Find where the given text appears and provide that cell's center as (x, y) coordinate. 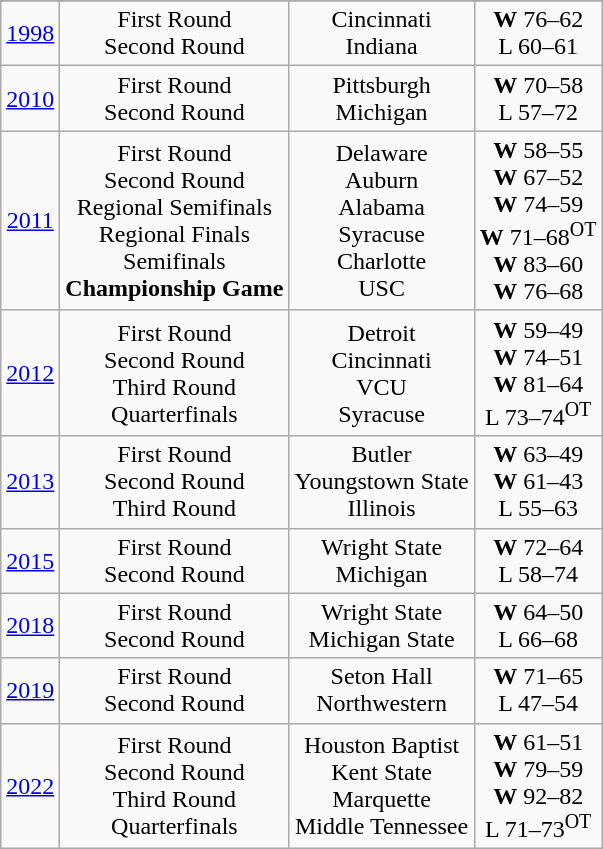
Houston BaptistKent State MarquetteMiddle Tennessee (382, 786)
W 59–49W 74–51W 81–64L 73–74OT (538, 373)
W 70–58L 57–72 (538, 98)
PittsburghMichigan (382, 98)
Seton HallNorthwestern (382, 690)
2012 (30, 373)
2013 (30, 482)
2010 (30, 98)
1998 (30, 34)
W 76–62L 60–61 (538, 34)
2015 (30, 560)
DelawareAuburnAlabama SyracuseCharlotteUSC (382, 221)
W 61–51W 79–59W 92–82L 71–73OT (538, 786)
First RoundSecond RoundThird Round (174, 482)
2022 (30, 786)
CincinnatiIndiana (382, 34)
Wright StateMichigan State (382, 626)
ButlerYoungstown StateIllinois (382, 482)
2019 (30, 690)
2011 (30, 221)
DetroitCincinnatiVCUSyracuse (382, 373)
First RoundSecond RoundRegional SemifinalsRegional FinalsSemifinalsChampionship Game (174, 221)
2018 (30, 626)
W 72–64L 58–74 (538, 560)
W 58–55W 67–52W 74–59W 71–68OTW 83–60W 76–68 (538, 221)
W 63–49W 61–43L 55–63 (538, 482)
Wright StateMichigan (382, 560)
W 71–65L 47–54 (538, 690)
W 64–50L 66–68 (538, 626)
